Search for the cell housing the specified text and yield its [x, y] center coordinate. 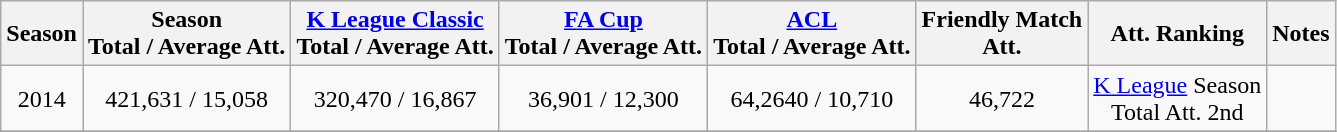
64,2640 / 10,710 [812, 98]
FA CupTotal / Average Att. [603, 34]
Att. Ranking [1178, 34]
SeasonTotal / Average Att. [186, 34]
320,470 / 16,867 [395, 98]
Notes [1301, 34]
K League SeasonTotal Att. 2nd [1178, 98]
2014 [42, 98]
ACLTotal / Average Att. [812, 34]
Season [42, 34]
Friendly Match Att. [1002, 34]
46,722 [1002, 98]
K League ClassicTotal / Average Att. [395, 34]
36,901 / 12,300 [603, 98]
421,631 / 15,058 [186, 98]
